Output the [X, Y] coordinate of the center of the cell containing the given text.  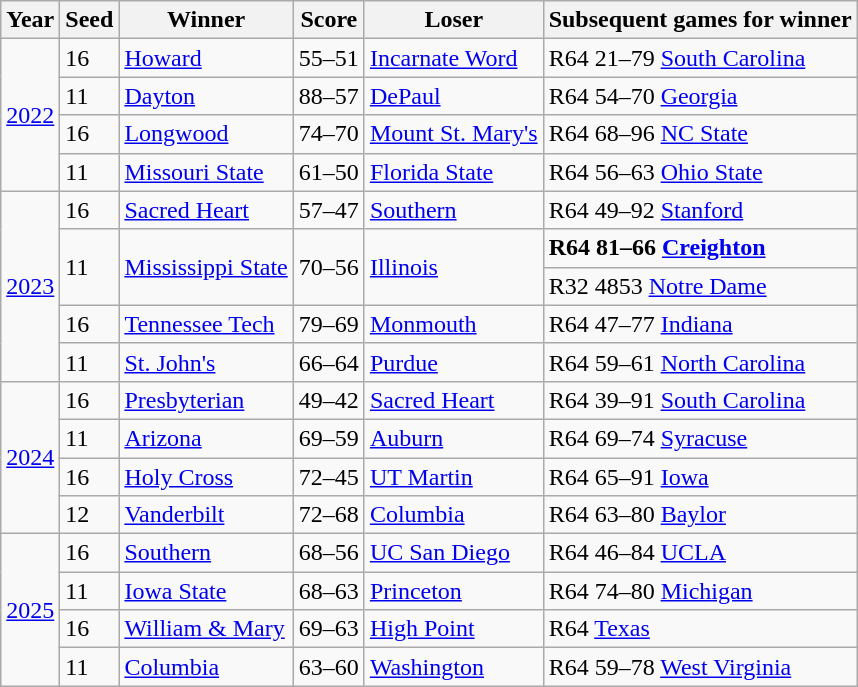
Arizona [206, 438]
R64 56–63 Ohio State [700, 172]
72–45 [328, 477]
R64 47–77 Indiana [700, 324]
55–51 [328, 58]
Incarnate Word [454, 58]
Year [30, 20]
R64 81–66 Creighton [700, 248]
88–57 [328, 96]
UC San Diego [454, 553]
Dayton [206, 96]
R64 21–79 South Carolina [700, 58]
R64 49–92 Stanford [700, 210]
2024 [30, 457]
Seed [90, 20]
R64 Texas [700, 629]
R64 39–91 South Carolina [700, 400]
R64 59–78 West Virginia [700, 667]
12 [90, 515]
Loser [454, 20]
Holy Cross [206, 477]
61–50 [328, 172]
Mount St. Mary's [454, 134]
2022 [30, 115]
R64 68–96 NC State [700, 134]
Presbyterian [206, 400]
74–70 [328, 134]
Longwood [206, 134]
R64 59–61 North Carolina [700, 362]
Missouri State [206, 172]
2025 [30, 610]
49–42 [328, 400]
Illinois [454, 267]
High Point [454, 629]
Vanderbilt [206, 515]
DePaul [454, 96]
2023 [30, 286]
R64 69–74 Syracuse [700, 438]
UT Martin [454, 477]
72–68 [328, 515]
R32 4853 Notre Dame [700, 286]
68–63 [328, 591]
79–69 [328, 324]
Washington [454, 667]
70–56 [328, 267]
R64 54–70 Georgia [700, 96]
R64 65–91 Iowa [700, 477]
Score [328, 20]
Monmouth [454, 324]
Subsequent games for winner [700, 20]
Auburn [454, 438]
57–47 [328, 210]
R64 46–84 UCLA [700, 553]
69–63 [328, 629]
Florida State [454, 172]
Howard [206, 58]
Tennessee Tech [206, 324]
69–59 [328, 438]
Princeton [454, 591]
Purdue [454, 362]
William & Mary [206, 629]
66–64 [328, 362]
St. John's [206, 362]
Iowa State [206, 591]
Mississippi State [206, 267]
Winner [206, 20]
R64 63–80 Baylor [700, 515]
68–56 [328, 553]
63–60 [328, 667]
R64 74–80 Michigan [700, 591]
